Find where the given text appears and provide that cell's center as [X, Y] coordinate. 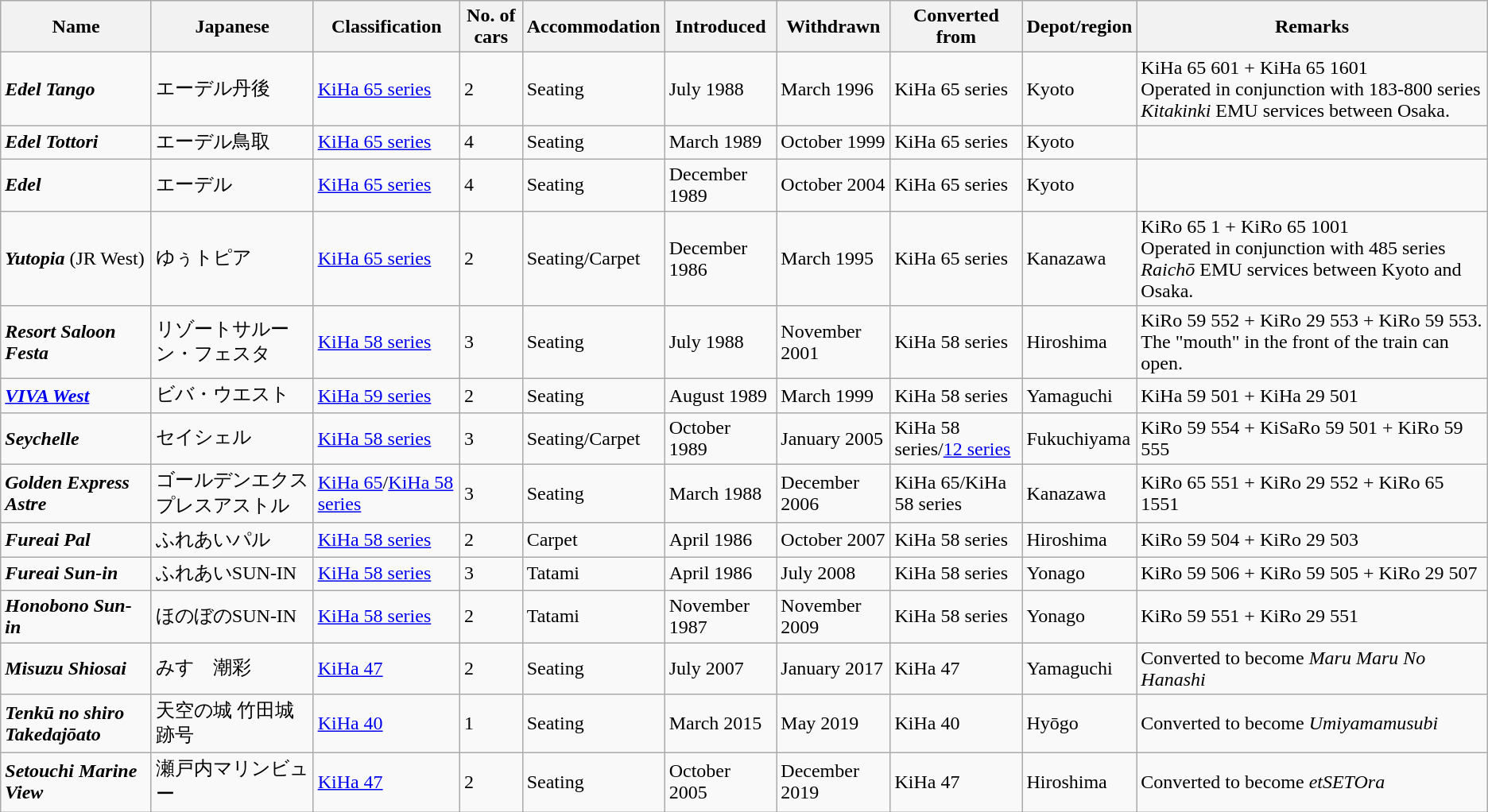
Remarks [1312, 27]
KiRo 65 551 + KiRo 29 552 + KiRo 65 1551 [1312, 493]
KiRo 59 506 + KiRo 59 505 + KiRo 29 507 [1312, 574]
KiRo 65 1 + KiRo 65 1001 Operated in conjunction with 485 series Raichō EMU services between Kyoto and Osaka. [1312, 259]
Edel Tottori [76, 143]
Edel Tango [76, 89]
Misuzu Shiosai [76, 667]
December 1986 [720, 259]
October 2004 [833, 184]
ふれあいSUN-IN [232, 574]
Name [76, 27]
December 1989 [720, 184]
KiRo 59 554 + KiSaRo 59 501 + KiRo 59 555 [1312, 439]
November 2001 [833, 342]
みすゞ潮彩 [232, 667]
Honobono Sun-in [76, 617]
March 1988 [720, 493]
1 [491, 724]
ゆぅトピア [232, 259]
ゴールデンエクスプレスアストル [232, 493]
KiRo 59 504 + KiRo 29 503 [1312, 540]
March 1989 [720, 143]
セイシェル [232, 439]
KiRo 59 552 + KiRo 29 553 + KiRo 59 553. The "mouth" in the front of the train can open. [1312, 342]
Fureai Pal [76, 540]
リゾートサルーン・フェスタ [232, 342]
KiRo 59 551 + KiRo 29 551 [1312, 617]
October 1999 [833, 143]
Edel [76, 184]
December 2006 [833, 493]
VIVA West [76, 396]
Converted to become Maru Maru No Hanashi [1312, 667]
October 2007 [833, 540]
Yutopia (JR West) [76, 259]
Resort Saloon Festa [76, 342]
Tenkū no shiro Takedajōato [76, 724]
Converted to become etSETOra [1312, 783]
November 1987 [720, 617]
Japanese [232, 27]
Seychelle [76, 439]
Fureai Sun-in [76, 574]
KiHa 59 501 + KiHa 29 501 [1312, 396]
エーデル丹後 [232, 89]
March 1996 [833, 89]
Carpet [593, 540]
January 2005 [833, 439]
August 1989 [720, 396]
瀬戸内マリンビュー [232, 783]
Accommodation [593, 27]
Golden Express Astre [76, 493]
March 2015 [720, 724]
Fukuchiyama [1079, 439]
October 1989 [720, 439]
Classification [386, 27]
October 2005 [720, 783]
March 1999 [833, 396]
KiHa 59 series [386, 396]
ほのぼのSUN-IN [232, 617]
エーデル [232, 184]
KiHa 65 601 + KiHa 65 1601 Operated in conjunction with 183-800 series Kitakinki EMU services between Osaka. [1312, 89]
March 1995 [833, 259]
天空の城 竹田城跡号 [232, 724]
KiHa 58 series/12 series [956, 439]
May 2019 [833, 724]
January 2017 [833, 667]
Converted to become Umiyamamusubi [1312, 724]
July 2007 [720, 667]
Converted from [956, 27]
Introduced [720, 27]
Hyōgo [1079, 724]
December 2019 [833, 783]
Setouchi Marine View [76, 783]
July 2008 [833, 574]
エーデル鳥取 [232, 143]
ふれあいパル [232, 540]
November 2009 [833, 617]
Depot/region [1079, 27]
No. of cars [491, 27]
Withdrawn [833, 27]
ビバ・ウエスト [232, 396]
